Extract the [x, y] coordinate from the center of the cell holding the provided text.  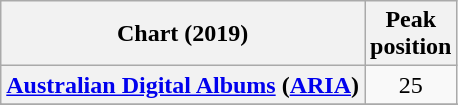
Australian Digital Albums (ARIA) [183, 85]
Chart (2019) [183, 34]
25 [411, 85]
Peakposition [411, 34]
